Identify which cell holds the provided text, then report its (X, Y) central coordinate. 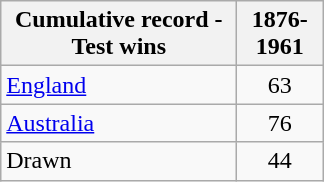
England (119, 85)
Australia (119, 123)
Cumulative record - Test wins (119, 34)
1876-1961 (280, 34)
63 (280, 85)
76 (280, 123)
Drawn (119, 161)
44 (280, 161)
